Pinpoint the cell where the given text exists, returning its (x, y) midpoint coordinate. 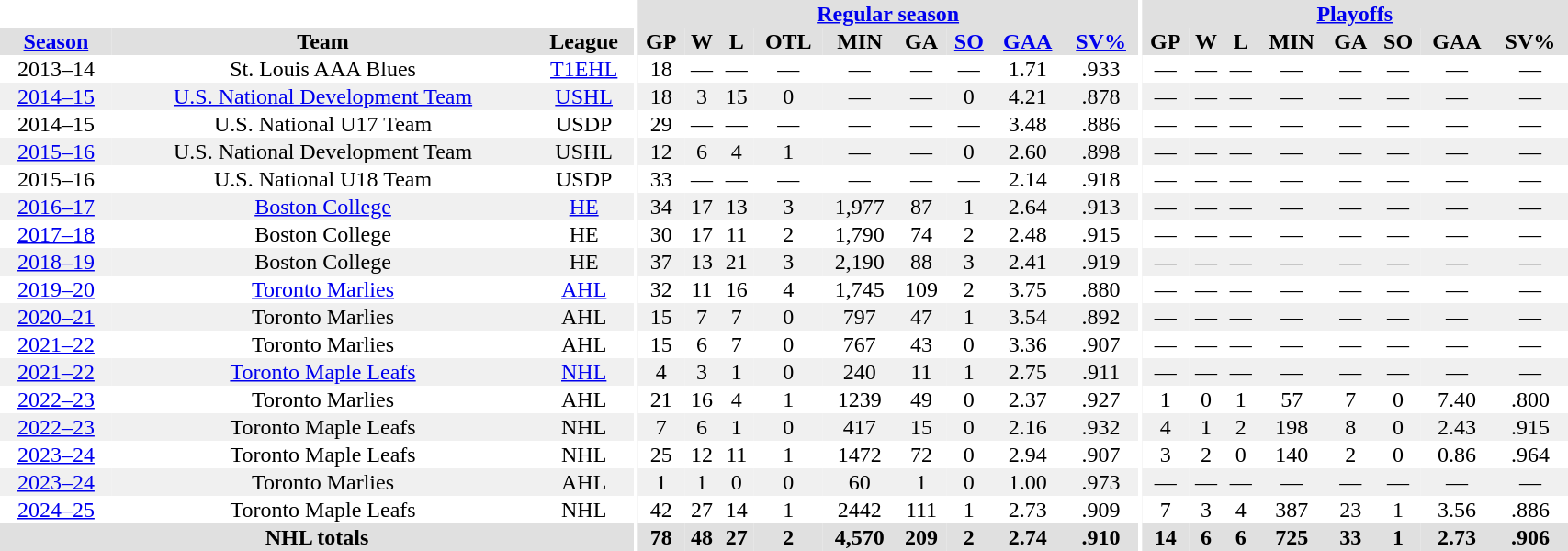
49 (922, 399)
2.74 (1027, 537)
.973 (1100, 482)
.906 (1530, 537)
.909 (1100, 510)
25 (661, 455)
.918 (1100, 179)
34 (661, 207)
.898 (1100, 152)
.932 (1100, 427)
.919 (1100, 262)
725 (1292, 537)
198 (1292, 427)
2024–25 (56, 510)
32 (661, 289)
.878 (1100, 96)
387 (1292, 510)
48 (702, 537)
.800 (1530, 399)
140 (1292, 455)
.964 (1530, 455)
797 (860, 317)
2018–19 (56, 262)
23 (1350, 510)
1,790 (860, 234)
.933 (1100, 69)
767 (860, 344)
240 (860, 372)
2020–21 (56, 317)
88 (922, 262)
.892 (1100, 317)
2.75 (1027, 372)
0.86 (1457, 455)
OTL (788, 41)
29 (661, 124)
Season (56, 41)
League (584, 41)
.913 (1100, 207)
St. Louis AAA Blues (323, 69)
209 (922, 537)
1.71 (1027, 69)
2.41 (1027, 262)
1.00 (1027, 482)
3.48 (1027, 124)
2,190 (860, 262)
2442 (860, 510)
Team (323, 41)
30 (661, 234)
417 (860, 427)
U.S. National U18 Team (323, 179)
47 (922, 317)
NHL totals (317, 537)
Playoffs (1354, 14)
3.75 (1027, 289)
109 (922, 289)
37 (661, 262)
2019–20 (56, 289)
2.60 (1027, 152)
43 (922, 344)
4,570 (860, 537)
1239 (860, 399)
.910 (1100, 537)
7.40 (1457, 399)
1,745 (860, 289)
.927 (1100, 399)
T1EHL (584, 69)
4.21 (1027, 96)
2.48 (1027, 234)
1472 (860, 455)
2.14 (1027, 179)
2013–14 (56, 69)
8 (1350, 427)
2.94 (1027, 455)
78 (661, 537)
3.36 (1027, 344)
3.54 (1027, 317)
72 (922, 455)
2.64 (1027, 207)
.880 (1100, 289)
74 (922, 234)
42 (661, 510)
2.43 (1457, 427)
2.37 (1027, 399)
111 (922, 510)
U.S. National U17 Team (323, 124)
2016–17 (56, 207)
2.16 (1027, 427)
1,977 (860, 207)
57 (1292, 399)
2017–18 (56, 234)
60 (860, 482)
Regular season (887, 14)
3.56 (1457, 510)
.911 (1100, 372)
87 (922, 207)
